Return (X, Y) of the center of cell containing provided text 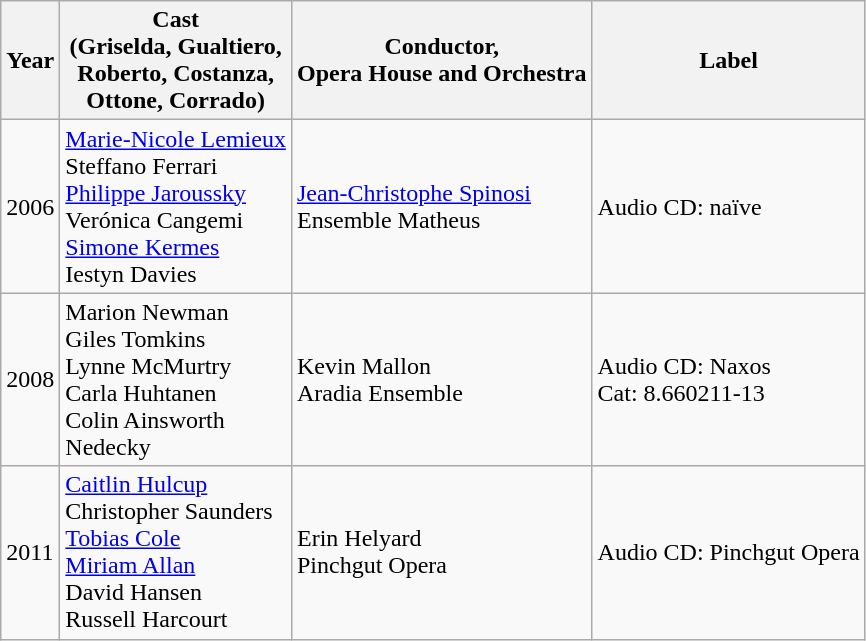
Jean-Christophe SpinosiEnsemble Matheus (442, 206)
Conductor,Opera House and Orchestra (442, 60)
Marie-Nicole LemieuxSteffano FerrariPhilippe Jaroussky Verónica CangemiSimone KermesIestyn Davies (176, 206)
Audio CD: Pinchgut Opera (728, 552)
Year (30, 60)
Cast (Griselda, Gualtiero,Roberto, Costanza, Ottone, Corrado) (176, 60)
Audio CD: NaxosCat: 8.660211-13 (728, 380)
Audio CD: naïve (728, 206)
Marion NewmanGiles TomkinsLynne McMurtryCarla HuhtanenColin AinsworthNedecky (176, 380)
Caitlin HulcupChristopher SaundersTobias Cole Miriam AllanDavid HansenRussell Harcourt (176, 552)
Label (728, 60)
Erin HelyardPinchgut Opera (442, 552)
2011 (30, 552)
2006 (30, 206)
2008 (30, 380)
Kevin Mallon Aradia Ensemble (442, 380)
